Determine the (x, y) coordinate at the center of the cell enclosing the given text.  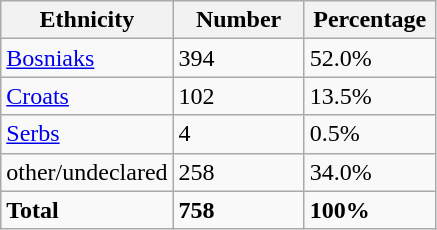
394 (238, 58)
Total (87, 210)
52.0% (370, 58)
102 (238, 96)
other/undeclared (87, 172)
4 (238, 134)
34.0% (370, 172)
13.5% (370, 96)
Serbs (87, 134)
Bosniaks (87, 58)
758 (238, 210)
Percentage (370, 20)
258 (238, 172)
Croats (87, 96)
0.5% (370, 134)
100% (370, 210)
Ethnicity (87, 20)
Number (238, 20)
